Pinpoint the cell where the given text exists, returning its [X, Y] midpoint coordinate. 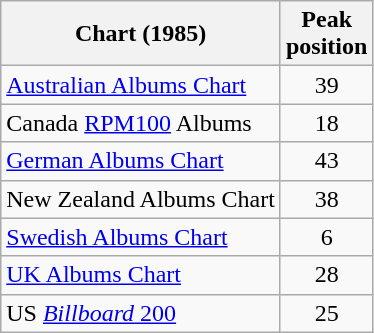
New Zealand Albums Chart [141, 199]
25 [326, 313]
German Albums Chart [141, 161]
Chart (1985) [141, 34]
43 [326, 161]
18 [326, 123]
US Billboard 200 [141, 313]
Australian Albums Chart [141, 85]
Swedish Albums Chart [141, 237]
Canada RPM100 Albums [141, 123]
28 [326, 275]
39 [326, 85]
6 [326, 237]
38 [326, 199]
UK Albums Chart [141, 275]
Peakposition [326, 34]
